From the cell containing the given text, extract its center point as [X, Y] coordinate. 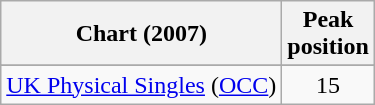
15 [328, 85]
UK Physical Singles (OCC) [142, 85]
Chart (2007) [142, 34]
Peakposition [328, 34]
